Identify which cell holds the provided text, then report its [x, y] central coordinate. 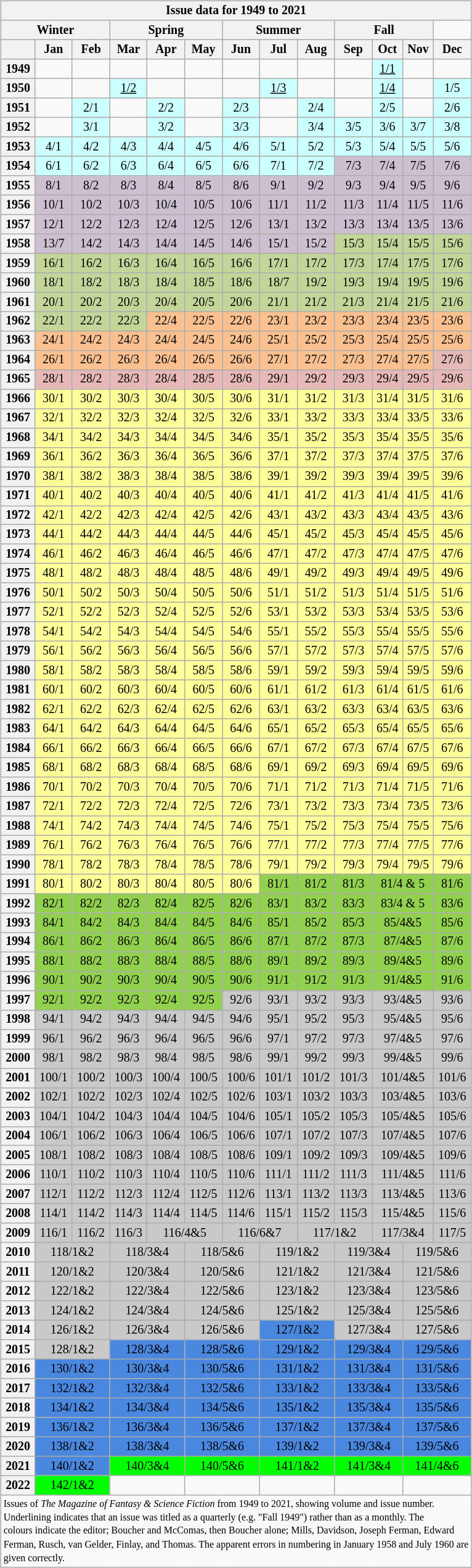
97/1 [279, 1039]
34/2 [91, 438]
48/6 [242, 574]
120/1&2 [72, 1272]
75/1 [279, 825]
124/5&6 [222, 1310]
58/4 [166, 670]
130/5&6 [222, 1368]
95/1 [279, 1019]
80/2 [91, 883]
49/2 [315, 574]
86/2 [91, 941]
41/6 [452, 496]
65/2 [315, 729]
1980 [18, 670]
77/5 [418, 845]
115/4&5 [403, 1214]
1965 [18, 379]
41/1 [279, 496]
100/2 [91, 1078]
123/1&2 [297, 1292]
25/1 [279, 340]
66/6 [242, 748]
51/3 [354, 592]
108/1 [53, 1155]
7/5 [418, 165]
44/3 [128, 534]
70/5 [203, 787]
28/2 [91, 379]
1973 [18, 534]
1968 [18, 438]
20/6 [242, 302]
26/2 [91, 360]
73/1 [279, 806]
94/1 [53, 1019]
1977 [18, 612]
119/1&2 [297, 1252]
59/3 [354, 670]
4/5 [203, 147]
19/5 [418, 283]
75/2 [315, 825]
110/4 [166, 1174]
126/1&2 [72, 1330]
23/6 [452, 321]
49/5 [418, 574]
2012 [18, 1292]
110/5 [203, 1174]
1953 [18, 147]
47/3 [354, 554]
1995 [18, 961]
49/3 [354, 574]
142/1&2 [72, 1485]
78/1 [53, 865]
71/6 [452, 787]
107/1 [279, 1136]
137/5&6 [437, 1427]
86/1 [53, 941]
128/3&4 [147, 1350]
114/4 [166, 1214]
35/2 [315, 438]
21/5 [418, 302]
60/5 [203, 690]
27/5 [418, 360]
103/1 [279, 1097]
89/1 [279, 961]
2020 [18, 1446]
103/3 [354, 1097]
68/1 [53, 767]
85/4&5 [403, 923]
25/6 [452, 340]
2004 [18, 1136]
67/6 [452, 748]
66/5 [203, 748]
1952 [18, 127]
18/1 [53, 283]
115/2 [315, 1214]
40/5 [203, 496]
10/5 [203, 205]
97/4&5 [403, 1039]
1958 [18, 243]
72/6 [242, 806]
66/2 [91, 748]
72/5 [203, 806]
44/1 [53, 534]
43/5 [418, 516]
84/2 [91, 923]
34/4 [166, 438]
27/4 [388, 360]
29/3 [354, 379]
40/4 [166, 496]
2015 [18, 1350]
71/5 [418, 787]
69/5 [418, 767]
1988 [18, 825]
100/4 [166, 1078]
114/5 [203, 1214]
7/6 [452, 165]
67/1 [279, 748]
123/5&6 [437, 1292]
68/5 [203, 767]
111/4&5 [403, 1174]
123/3&4 [368, 1292]
61/3 [354, 690]
96/4 [166, 1039]
14/6 [242, 243]
76/2 [91, 845]
78/5 [203, 865]
96/3 [128, 1039]
46/2 [91, 554]
13/2 [315, 225]
52/6 [242, 612]
86/6 [242, 941]
19/2 [315, 283]
23/3 [354, 321]
20/1 [53, 302]
1979 [18, 651]
82/6 [242, 903]
121/1&2 [297, 1272]
125/5&6 [437, 1310]
1985 [18, 767]
36/5 [203, 456]
11/4 [388, 205]
72/3 [128, 806]
94/3 [128, 1019]
8/6 [242, 185]
11/5 [418, 205]
36/1 [53, 456]
24/5 [203, 340]
112/4 [166, 1194]
97/6 [452, 1039]
45/5 [418, 534]
2019 [18, 1427]
2016 [18, 1368]
10/1 [53, 205]
19/6 [452, 283]
1989 [18, 845]
26/3 [128, 360]
Aug [315, 49]
2010 [18, 1252]
90/4 [166, 981]
78/3 [128, 865]
116/3 [128, 1232]
43/6 [452, 516]
128/5&6 [222, 1350]
81/1 [279, 883]
22/5 [203, 321]
57/6 [452, 651]
35/3 [354, 438]
2006 [18, 1174]
31/2 [315, 398]
2/5 [388, 107]
91/1 [279, 981]
97/2 [315, 1039]
114/6 [242, 1214]
58/3 [128, 670]
25/5 [418, 340]
108/4 [166, 1155]
101/4&5 [403, 1078]
120/5&6 [222, 1272]
70/6 [242, 787]
90/6 [242, 981]
84/3 [128, 923]
73/5 [418, 806]
48/3 [128, 574]
46/3 [128, 554]
77/2 [315, 845]
134/3&4 [147, 1408]
53/1 [279, 612]
70/1 [53, 787]
88/1 [53, 961]
41/2 [315, 496]
15/4 [388, 243]
42/5 [203, 516]
39/3 [354, 476]
80/1 [53, 883]
2005 [18, 1155]
43/3 [354, 516]
64/6 [242, 729]
50/1 [53, 592]
2014 [18, 1330]
92/1 [53, 1001]
79/5 [418, 865]
26/1 [53, 360]
137/3&4 [368, 1427]
54/5 [203, 632]
21/2 [315, 302]
50/4 [166, 592]
65/6 [452, 729]
1950 [18, 89]
18/3 [128, 283]
62/2 [91, 709]
104/5 [203, 1116]
43/2 [315, 516]
20/2 [91, 302]
139/5&6 [437, 1446]
140/1&2 [72, 1466]
121/5&6 [437, 1272]
30/1 [53, 398]
34/1 [53, 438]
131/3&4 [368, 1368]
138/1&2 [72, 1446]
57/3 [354, 651]
44/2 [91, 534]
53/2 [315, 612]
112/6 [242, 1194]
98/2 [91, 1058]
1972 [18, 516]
119/5&6 [437, 1252]
Fall [384, 30]
84/5 [203, 923]
63/2 [315, 709]
116/2 [91, 1232]
7/3 [354, 165]
88/2 [91, 961]
May [203, 49]
42/2 [91, 516]
93/4&5 [403, 1001]
79/3 [354, 865]
38/3 [128, 476]
50/5 [203, 592]
Summer [279, 30]
44/6 [242, 534]
4/1 [53, 147]
76/6 [242, 845]
13/5 [418, 225]
56/6 [242, 651]
78/2 [91, 865]
109/6 [452, 1155]
32/5 [203, 418]
59/6 [452, 670]
57/4 [388, 651]
2018 [18, 1408]
93/3 [354, 1001]
74/5 [203, 825]
80/6 [242, 883]
37/4 [388, 456]
90/1 [53, 981]
88/5 [203, 961]
91/3 [354, 981]
111/3 [354, 1174]
117/1&2 [335, 1232]
6/4 [166, 165]
1987 [18, 806]
68/2 [91, 767]
69/2 [315, 767]
26/5 [203, 360]
89/2 [315, 961]
98/1 [53, 1058]
42/4 [166, 516]
2000 [18, 1058]
45/4 [388, 534]
Mar [128, 49]
18/4 [166, 283]
24/6 [242, 340]
61/2 [315, 690]
80/4 [166, 883]
97/3 [354, 1039]
33/1 [279, 418]
3/4 [315, 127]
60/4 [166, 690]
19/3 [354, 283]
127/5&6 [437, 1330]
1981 [18, 690]
1955 [18, 185]
91/6 [452, 981]
74/1 [53, 825]
1949 [18, 69]
39/4 [388, 476]
3/5 [354, 127]
63/3 [354, 709]
3/1 [91, 127]
125/3&4 [368, 1310]
8/1 [53, 185]
114/1 [53, 1214]
59/2 [315, 670]
138/5&6 [222, 1446]
12/4 [166, 225]
122/3&4 [147, 1292]
1971 [18, 496]
92/5 [203, 1001]
69/1 [279, 767]
80/3 [128, 883]
15/5 [418, 243]
12/2 [91, 225]
84/4 [166, 923]
124/3&4 [147, 1310]
69/4 [388, 767]
66/1 [53, 748]
60/2 [91, 690]
85/3 [354, 923]
15/2 [315, 243]
90/2 [91, 981]
86/5 [203, 941]
52/3 [128, 612]
136/1&2 [72, 1427]
33/3 [354, 418]
98/5 [203, 1058]
98/4 [166, 1058]
87/4&5 [403, 941]
82/3 [128, 903]
88/4 [166, 961]
52/2 [91, 612]
110/3 [128, 1174]
106/3 [128, 1136]
104/4 [166, 1116]
141/3&4 [368, 1466]
102/6 [242, 1097]
61/1 [279, 690]
83/3 [354, 903]
2011 [18, 1272]
93/6 [452, 1001]
27/2 [315, 360]
126/3&4 [147, 1330]
113/2 [315, 1194]
29/1 [279, 379]
101/1 [279, 1078]
62/4 [166, 709]
15/6 [452, 243]
14/3 [128, 243]
103/6 [452, 1097]
16/6 [242, 263]
1963 [18, 340]
56/2 [91, 651]
58/2 [91, 670]
2002 [18, 1097]
133/3&4 [368, 1388]
48/4 [166, 574]
64/4 [166, 729]
135/3&4 [368, 1408]
65/1 [279, 729]
90/5 [203, 981]
22/4 [166, 321]
32/6 [242, 418]
16/1 [53, 263]
75/3 [354, 825]
86/3 [128, 941]
28/1 [53, 379]
32/2 [91, 418]
71/3 [354, 787]
65/3 [354, 729]
21/4 [388, 302]
14/2 [91, 243]
1975 [18, 574]
49/1 [279, 574]
128/1&2 [72, 1350]
2001 [18, 1078]
108/6 [242, 1155]
11/2 [315, 205]
57/2 [315, 651]
95/4&5 [403, 1019]
31/4 [388, 398]
113/1 [279, 1194]
67/3 [354, 748]
99/1 [279, 1058]
99/3 [354, 1058]
1951 [18, 107]
133/5&6 [437, 1388]
28/3 [128, 379]
Jul [279, 49]
33/4 [388, 418]
1992 [18, 903]
127/1&2 [297, 1330]
61/4 [388, 690]
1/2 [128, 89]
67/2 [315, 748]
14/5 [203, 243]
18/5 [203, 283]
33/6 [452, 418]
57/1 [279, 651]
42/6 [242, 516]
76/3 [128, 845]
2022 [18, 1485]
72/2 [91, 806]
39/6 [452, 476]
41/4 [388, 496]
132/3&4 [147, 1388]
94/5 [203, 1019]
104/6 [242, 1116]
34/6 [242, 438]
78/4 [166, 865]
22/3 [128, 321]
116/4&5 [185, 1232]
18/6 [242, 283]
101/2 [315, 1078]
3/6 [388, 127]
34/5 [203, 438]
46/4 [166, 554]
26/4 [166, 360]
100/3 [128, 1078]
94/2 [91, 1019]
44/4 [166, 534]
88/6 [242, 961]
6/3 [128, 165]
Jun [242, 49]
88/3 [128, 961]
15/1 [279, 243]
75/6 [452, 825]
105/2 [315, 1116]
99/4&5 [403, 1058]
25/3 [354, 340]
43/4 [388, 516]
121/3&4 [368, 1272]
74/6 [242, 825]
107/3 [354, 1136]
63/4 [388, 709]
95/3 [354, 1019]
57/5 [418, 651]
50/6 [242, 592]
74/3 [128, 825]
77/3 [354, 845]
72/4 [166, 806]
45/2 [315, 534]
2003 [18, 1116]
26/6 [242, 360]
86/4 [166, 941]
58/1 [53, 670]
81/6 [452, 883]
24/1 [53, 340]
42/3 [128, 516]
95/6 [452, 1019]
103/4&5 [403, 1097]
114/2 [91, 1214]
105/4&5 [403, 1116]
101/6 [452, 1078]
37/3 [354, 456]
38/4 [166, 476]
118/3&4 [147, 1252]
113/3 [354, 1194]
3/3 [242, 127]
4/6 [242, 147]
45/3 [354, 534]
54/3 [128, 632]
79/1 [279, 865]
68/4 [166, 767]
49/6 [452, 574]
8/4 [166, 185]
56/1 [53, 651]
96/6 [242, 1039]
52/5 [203, 612]
40/2 [91, 496]
12/5 [203, 225]
5/4 [388, 147]
23/2 [315, 321]
9/6 [452, 185]
89/4&5 [403, 961]
28/5 [203, 379]
58/5 [203, 670]
132/1&2 [72, 1388]
1982 [18, 709]
4/4 [166, 147]
56/5 [203, 651]
119/3&4 [368, 1252]
54/2 [91, 632]
87/2 [315, 941]
67/5 [418, 748]
16/2 [91, 263]
74/4 [166, 825]
33/2 [315, 418]
16/5 [203, 263]
132/5&6 [222, 1388]
39/2 [315, 476]
3/2 [166, 127]
100/1 [53, 1078]
51/5 [418, 592]
20/5 [203, 302]
117/5 [452, 1232]
106/6 [242, 1136]
96/2 [91, 1039]
Spring [166, 30]
79/2 [315, 865]
130/3&4 [147, 1368]
60/1 [53, 690]
131/1&2 [297, 1368]
39/5 [418, 476]
68/6 [242, 767]
3/8 [452, 127]
Dec [452, 49]
70/2 [91, 787]
82/2 [91, 903]
102/4 [166, 1097]
64/1 [53, 729]
5/6 [452, 147]
27/6 [452, 360]
37/5 [418, 456]
1956 [18, 205]
112/2 [91, 1194]
22/6 [242, 321]
83/1 [279, 903]
1996 [18, 981]
19/4 [388, 283]
124/1&2 [72, 1310]
61/5 [418, 690]
47/1 [279, 554]
62/5 [203, 709]
12/3 [128, 225]
1960 [18, 283]
112/1 [53, 1194]
59/5 [418, 670]
115/1 [279, 1214]
63/6 [452, 709]
64/2 [91, 729]
55/3 [354, 632]
58/6 [242, 670]
2013 [18, 1310]
2008 [18, 1214]
17/4 [388, 263]
47/5 [418, 554]
73/4 [388, 806]
27/3 [354, 360]
20/4 [166, 302]
1957 [18, 225]
105/6 [452, 1116]
21/6 [452, 302]
78/6 [242, 865]
45/6 [452, 534]
141/1&2 [297, 1466]
92/6 [242, 1001]
110/1 [53, 1174]
87/6 [452, 941]
24/4 [166, 340]
40/6 [242, 496]
125/1&2 [297, 1310]
98/3 [128, 1058]
1999 [18, 1039]
82/4 [166, 903]
82/1 [53, 903]
51/2 [315, 592]
113/6 [452, 1194]
59/1 [279, 670]
1961 [18, 302]
77/4 [388, 845]
115/3 [354, 1214]
2017 [18, 1388]
1991 [18, 883]
71/2 [315, 787]
35/4 [388, 438]
65/4 [388, 729]
84/6 [242, 923]
93/1 [279, 1001]
101/3 [354, 1078]
1/4 [388, 89]
111/2 [315, 1174]
22/1 [53, 321]
Jan [53, 49]
3/7 [418, 127]
111/6 [452, 1174]
27/1 [279, 360]
31/1 [279, 398]
134/1&2 [72, 1408]
50/2 [91, 592]
135/5&6 [437, 1408]
9/5 [418, 185]
71/1 [279, 787]
1970 [18, 476]
79/4 [388, 865]
29/2 [315, 379]
105/3 [354, 1116]
54/6 [242, 632]
2009 [18, 1232]
122/1&2 [72, 1292]
1954 [18, 165]
89/6 [452, 961]
7/2 [315, 165]
138/3&4 [147, 1446]
38/2 [91, 476]
55/2 [315, 632]
48/1 [53, 574]
21/1 [279, 302]
106/4 [166, 1136]
53/3 [354, 612]
43/1 [279, 516]
6/5 [203, 165]
104/3 [128, 1116]
73/6 [452, 806]
103/2 [315, 1097]
37/2 [315, 456]
60/6 [242, 690]
82/5 [203, 903]
75/4 [388, 825]
48/2 [91, 574]
81/2 [315, 883]
14/4 [166, 243]
36/6 [242, 456]
129/1&2 [297, 1350]
98/6 [242, 1058]
13/6 [452, 225]
110/6 [242, 1174]
70/4 [166, 787]
38/1 [53, 476]
1959 [18, 263]
140/3&4 [147, 1466]
25/4 [388, 340]
54/1 [53, 632]
83/4 & 5 [403, 903]
76/1 [53, 845]
51/6 [452, 592]
79/6 [452, 865]
36/4 [166, 456]
66/4 [166, 748]
85/2 [315, 923]
92/3 [128, 1001]
17/1 [279, 263]
106/1 [53, 1136]
53/5 [418, 612]
17/2 [315, 263]
74/2 [91, 825]
105/1 [279, 1116]
8/2 [91, 185]
17/5 [418, 263]
23/5 [418, 321]
2/3 [242, 107]
9/1 [279, 185]
50/3 [128, 592]
37/1 [279, 456]
77/1 [279, 845]
35/5 [418, 438]
31/6 [452, 398]
96/5 [203, 1039]
12/6 [242, 225]
20/3 [128, 302]
11/6 [452, 205]
73/3 [354, 806]
1967 [18, 418]
51/1 [279, 592]
1986 [18, 787]
136/3&4 [147, 1427]
83/2 [315, 903]
99/2 [315, 1058]
108/2 [91, 1155]
129/5&6 [437, 1350]
92/2 [91, 1001]
41/5 [418, 496]
46/5 [203, 554]
106/5 [203, 1136]
120/3&4 [147, 1272]
100/6 [242, 1078]
1984 [18, 748]
140/5&6 [222, 1466]
1962 [18, 321]
139/3&4 [368, 1446]
141/4&6 [437, 1466]
1974 [18, 554]
1966 [18, 398]
114/3 [128, 1214]
12/1 [53, 225]
7/4 [388, 165]
66/3 [128, 748]
46/6 [242, 554]
38/5 [203, 476]
112/5 [203, 1194]
28/6 [242, 379]
42/1 [53, 516]
17/3 [354, 263]
52/1 [53, 612]
136/5&6 [222, 1427]
126/5&6 [222, 1330]
55/1 [279, 632]
28/4 [166, 379]
109/3 [354, 1155]
37/6 [452, 456]
13/1 [279, 225]
30/3 [128, 398]
53/4 [388, 612]
30/4 [166, 398]
30/2 [91, 398]
87/3 [354, 941]
Issue data for 1949 to 2021 [236, 11]
83/6 [452, 903]
18/2 [91, 283]
40/3 [128, 496]
110/2 [91, 1174]
94/6 [242, 1019]
90/3 [128, 981]
22/2 [91, 321]
62/6 [242, 709]
85/1 [279, 923]
6/1 [53, 165]
55/6 [452, 632]
68/3 [128, 767]
38/6 [242, 476]
92/4 [166, 1001]
31/3 [354, 398]
60/3 [128, 690]
118/5&6 [222, 1252]
1969 [18, 456]
115/6 [452, 1214]
11/3 [354, 205]
2021 [18, 1466]
108/5 [203, 1155]
4/3 [128, 147]
53/6 [452, 612]
108/3 [128, 1155]
67/4 [388, 748]
59/4 [388, 670]
70/3 [128, 787]
100/5 [203, 1078]
1976 [18, 592]
127/3&4 [368, 1330]
106/2 [91, 1136]
1997 [18, 1001]
36/3 [128, 456]
9/2 [315, 185]
17/6 [452, 263]
29/6 [452, 379]
34/3 [128, 438]
72/1 [53, 806]
55/5 [418, 632]
2/4 [315, 107]
93/2 [315, 1001]
Winter [55, 30]
73/2 [315, 806]
10/6 [242, 205]
13/7 [53, 243]
113/4&5 [403, 1194]
84/1 [53, 923]
10/4 [166, 205]
96/1 [53, 1039]
91/4&5 [403, 981]
62/3 [128, 709]
31/5 [418, 398]
52/4 [166, 612]
71/4 [388, 787]
Apr [166, 49]
6/6 [242, 165]
133/1&2 [297, 1388]
24/2 [91, 340]
24/3 [128, 340]
13/4 [388, 225]
5/1 [279, 147]
1/5 [452, 89]
76/4 [166, 845]
32/1 [53, 418]
47/2 [315, 554]
1978 [18, 632]
102/5 [203, 1097]
56/4 [166, 651]
1964 [18, 360]
107/6 [452, 1136]
54/4 [166, 632]
49/4 [388, 574]
111/1 [279, 1174]
30/6 [242, 398]
69/3 [354, 767]
10/2 [91, 205]
9/3 [354, 185]
23/4 [388, 321]
44/5 [203, 534]
65/5 [418, 729]
Feb [91, 49]
80/5 [203, 883]
1998 [18, 1019]
76/5 [203, 845]
116/6&7 [260, 1232]
63/5 [418, 709]
8/5 [203, 185]
1/3 [279, 89]
102/1 [53, 1097]
104/2 [91, 1116]
Oct [388, 49]
61/6 [452, 690]
1990 [18, 865]
16/3 [128, 263]
69/6 [452, 767]
116/1 [53, 1232]
118/1&2 [72, 1252]
1983 [18, 729]
75/5 [418, 825]
64/3 [128, 729]
81/4 & 5 [403, 883]
85/6 [452, 923]
2/1 [91, 107]
107/2 [315, 1136]
87/1 [279, 941]
5/5 [418, 147]
95/2 [315, 1019]
99/6 [452, 1058]
6/2 [91, 165]
102/2 [91, 1097]
11/1 [279, 205]
32/3 [128, 418]
109/4&5 [403, 1155]
10/3 [128, 205]
109/1 [279, 1155]
109/2 [315, 1155]
1993 [18, 923]
135/1&2 [297, 1408]
131/5&6 [437, 1368]
4/2 [91, 147]
5/2 [315, 147]
56/3 [128, 651]
62/1 [53, 709]
89/3 [354, 961]
45/1 [279, 534]
33/5 [418, 418]
16/4 [166, 263]
107/4&5 [403, 1136]
51/4 [388, 592]
5/3 [354, 147]
1994 [18, 941]
122/5&6 [222, 1292]
81/3 [354, 883]
7/1 [279, 165]
Sep [354, 49]
46/1 [53, 554]
129/3&4 [368, 1350]
1/1 [388, 69]
40/1 [53, 496]
21/3 [354, 302]
29/4 [388, 379]
25/2 [315, 340]
39/1 [279, 476]
Nov [418, 49]
47/6 [452, 554]
30/5 [203, 398]
18/7 [279, 283]
23/1 [279, 321]
15/3 [354, 243]
9/4 [388, 185]
36/2 [91, 456]
2007 [18, 1194]
35/1 [279, 438]
47/4 [388, 554]
137/1&2 [297, 1427]
13/3 [354, 225]
63/1 [279, 709]
117/3&4 [403, 1232]
104/1 [53, 1116]
77/6 [452, 845]
8/3 [128, 185]
32/4 [166, 418]
91/2 [315, 981]
41/3 [354, 496]
134/5&6 [222, 1408]
102/3 [128, 1097]
2/6 [452, 107]
64/5 [203, 729]
94/4 [166, 1019]
139/1&2 [297, 1446]
130/1&2 [72, 1368]
55/4 [388, 632]
35/6 [452, 438]
112/3 [128, 1194]
29/5 [418, 379]
2/2 [166, 107]
48/5 [203, 574]
